Provide the (x, y) coordinate of the cell's center where the given text is located.  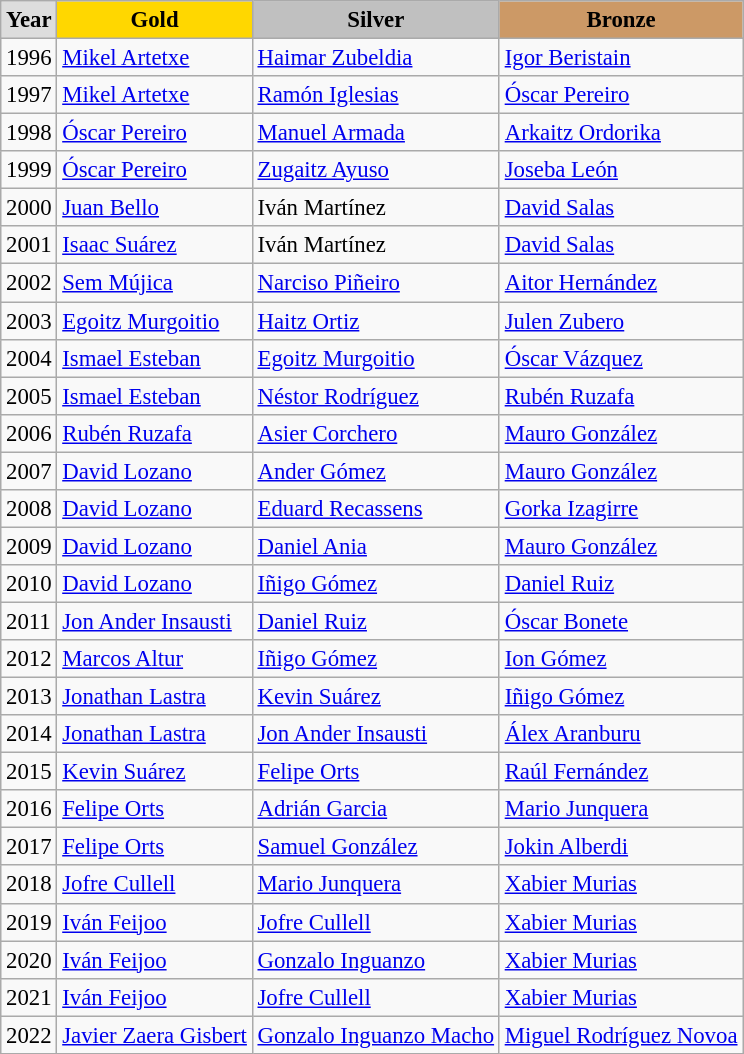
Silver (376, 20)
Zugaitz Ayuso (376, 170)
1996 (29, 58)
Manuel Armada (376, 133)
Igor Beristain (620, 58)
Year (29, 20)
2014 (29, 734)
Bronze (620, 20)
Daniel Ania (376, 546)
Óscar Bonete (620, 621)
2002 (29, 283)
2009 (29, 546)
Haimar Zubeldia (376, 58)
Gold (154, 20)
2011 (29, 621)
2004 (29, 358)
2000 (29, 208)
Javier Zaera Gisbert (154, 1035)
Raúl Fernández (620, 772)
2021 (29, 997)
2017 (29, 847)
Julen Zubero (620, 321)
1999 (29, 170)
Néstor Rodríguez (376, 396)
Juan Bello (154, 208)
Aitor Hernández (620, 283)
2006 (29, 433)
Gonzalo Inguanzo Macho (376, 1035)
1997 (29, 95)
2018 (29, 885)
Narciso Piñeiro (376, 283)
1998 (29, 133)
2015 (29, 772)
2010 (29, 584)
Eduard Recassens (376, 509)
Adrián Garcia (376, 809)
Miguel Rodríguez Novoa (620, 1035)
Jokin Alberdi (620, 847)
Isaac Suárez (154, 245)
Arkaitz Ordorika (620, 133)
Samuel González (376, 847)
Marcos Altur (154, 659)
2008 (29, 509)
2016 (29, 809)
Asier Corchero (376, 433)
2013 (29, 697)
Sem Mújica (154, 283)
2001 (29, 245)
2020 (29, 960)
Ander Gómez (376, 471)
Gonzalo Inguanzo (376, 960)
Haitz Ortiz (376, 321)
Álex Aranburu (620, 734)
2003 (29, 321)
2022 (29, 1035)
2019 (29, 922)
Óscar Vázquez (620, 358)
Ion Gómez (620, 659)
Joseba León (620, 170)
Ramón Iglesias (376, 95)
2012 (29, 659)
Gorka Izagirre (620, 509)
2005 (29, 396)
2007 (29, 471)
